Provide the (x, y) coordinate of the cell's center where the given text is located.  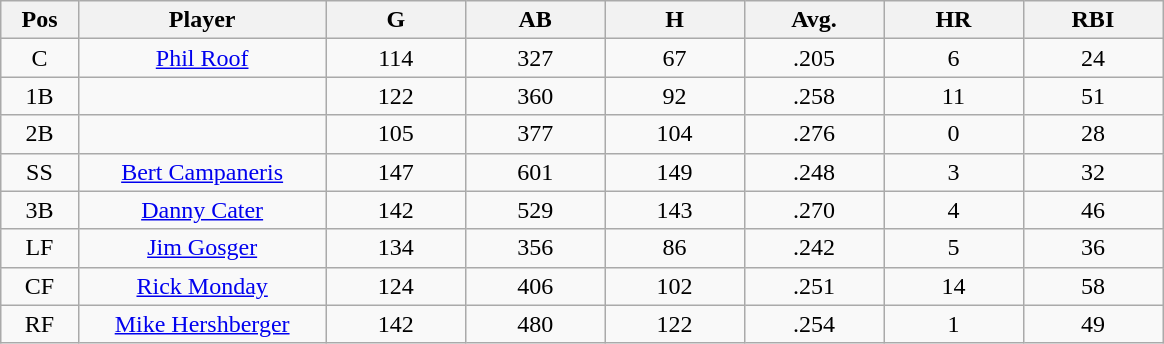
SS (40, 172)
49 (1093, 324)
92 (674, 96)
147 (396, 172)
356 (534, 248)
143 (674, 210)
.276 (814, 134)
104 (674, 134)
3B (40, 210)
28 (1093, 134)
46 (1093, 210)
4 (954, 210)
24 (1093, 58)
.248 (814, 172)
0 (954, 134)
1 (954, 324)
.254 (814, 324)
Bert Campaneris (202, 172)
.242 (814, 248)
G (396, 20)
114 (396, 58)
Jim Gosger (202, 248)
102 (674, 286)
Mike Hershberger (202, 324)
.205 (814, 58)
.251 (814, 286)
406 (534, 286)
67 (674, 58)
HR (954, 20)
3 (954, 172)
5 (954, 248)
14 (954, 286)
36 (1093, 248)
1B (40, 96)
6 (954, 58)
86 (674, 248)
RBI (1093, 20)
377 (534, 134)
.270 (814, 210)
601 (534, 172)
Phil Roof (202, 58)
RF (40, 324)
51 (1093, 96)
Player (202, 20)
LF (40, 248)
AB (534, 20)
CF (40, 286)
327 (534, 58)
480 (534, 324)
C (40, 58)
.258 (814, 96)
Pos (40, 20)
H (674, 20)
Rick Monday (202, 286)
Avg. (814, 20)
134 (396, 248)
11 (954, 96)
529 (534, 210)
Danny Cater (202, 210)
105 (396, 134)
124 (396, 286)
2B (40, 134)
149 (674, 172)
360 (534, 96)
58 (1093, 286)
32 (1093, 172)
